Detect which cell encompasses the target text, then output its (x, y) center coordinate. 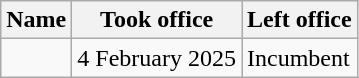
Left office (300, 20)
Took office (157, 20)
4 February 2025 (157, 58)
Incumbent (300, 58)
Name (36, 20)
